From the cell containing the given text, extract its center point as (X, Y) coordinate. 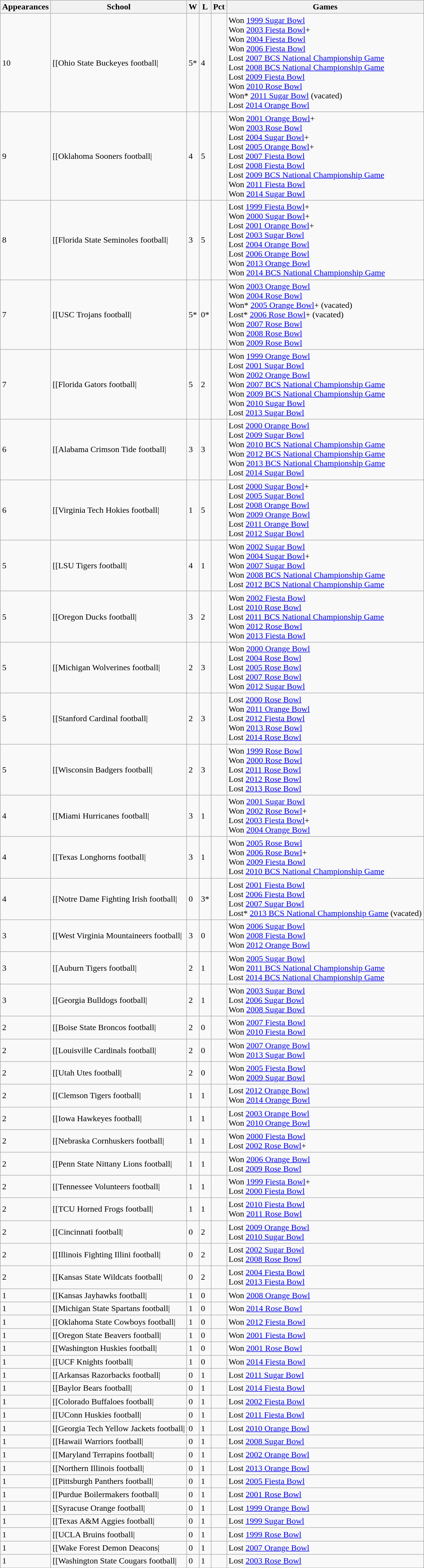
[[Clemson Tigers football| (119, 1095)
[[Michigan State Spartans football| (119, 1309)
Lost 2000 Rose BowlWon 2011 Orange BowlLost 2012 Fiesta BowlWon 2013 Rose BowlLost 2014 Rose Bowl (325, 718)
[[TCU Horned Frogs football| (119, 1209)
[[Northern Illinois football| (119, 1468)
Lost 2007 Orange Bowl (325, 1548)
Lost 1999 Orange Bowl (325, 1508)
[[LSU Tigers football| (119, 565)
Lost 2000 Sugar Bowl+Lost 2005 Sugar BowlLost 2008 Orange BowlWon 2009 Orange BowlLost 2011 Orange BowlLost 2012 Sugar Bowl (325, 510)
[[Iowa Hawkeyes football| (119, 1118)
Lost 2009 Orange BowlLost 2010 Sugar Bowl (325, 1232)
Games (325, 7)
[[Cincinnati football| (119, 1232)
8 (25, 240)
[[Florida State Seminoles football| (119, 240)
Won 2001 Rose Bowl (325, 1348)
Lost 1999 Rose Bowl (325, 1534)
[[UConn Huskies football| (119, 1415)
[[Washington State Cougars football| (119, 1561)
[[Hawaii Warriors football| (119, 1441)
Lost 2001 Fiesta BowlLost 2006 Fiesta BowlLost 2007 Sugar BowlLost* 2013 BCS National Championship Game (vacated) (325, 899)
[[Oklahoma State Cowboys football| (119, 1322)
Won 2001 Sugar BowlWon 2002 Rose Bowl+Lost 2003 Fiesta Bowl+Won 2004 Orange Bowl (325, 816)
[[Georgia Tech Yellow Jackets football| (119, 1428)
Won 2007 Fiesta BowlWon 2010 Fiesta Bowl (325, 1028)
Won 2005 Sugar BowlWon 2011 BCS National Championship GameLost 2014 BCS National Championship Game (325, 968)
Lost 2011 Sugar Bowl (325, 1375)
[[Virginia Tech Hokies football| (119, 510)
[[Auburn Tigers football| (119, 968)
[[West Virginia Mountaineers football| (119, 936)
0* (205, 315)
[[Syracuse Orange football| (119, 1508)
[[USC Trojans football| (119, 315)
[[Alabama Crimson Tide football| (119, 450)
Appearances (25, 7)
[[Maryland Terrapins football| (119, 1455)
Won 2005 Rose BowlWon 2006 Rose Bowl+Won 2009 Fiesta BowlLost 2010 BCS National Championship Game (325, 857)
[[Colorado Buffaloes football| (119, 1401)
[[Michigan Wolverines football| (119, 667)
Lost 2003 Rose Bowl (325, 1561)
[[Ohio State Buckeyes football| (119, 63)
9 (25, 156)
Lost 2002 Orange Bowl (325, 1455)
Lost 2005 Fiesta Bowl (325, 1481)
[[UCF Knights football| (119, 1362)
Won 2006 Sugar BowlWon 2008 Fiesta BowlWon 2012 Orange Bowl (325, 936)
[[Wake Forest Demon Deacons| (119, 1548)
[[UCLA Bruins football| (119, 1534)
[[Oregon State Beavers football| (119, 1335)
Won 2001 Fiesta Bowl (325, 1335)
Lost 2003 Orange BowlWon 2010 Orange Bowl (325, 1118)
Won 2002 Fiesta BowlLost 2010 Rose BowlLost 2011 BCS National Championship GameWon 2012 Rose BowlWon 2013 Fiesta Bowl (325, 616)
Won 2014 Fiesta Bowl (325, 1362)
[[Kansas State Wildcats football| (119, 1278)
Lost 2001 Rose Bowl (325, 1495)
[[Georgia Bulldogs football| (119, 1000)
Won 2007 Orange BowlWon 2013 Sugar Bowl (325, 1050)
[[Louisville Cardinals football| (119, 1050)
[[Illinois Fighting Illini football| (119, 1255)
3* (205, 899)
Won 1999 Fiesta Bowl+Lost 2000 Fiesta Bowl (325, 1186)
Lost 2002 Fiesta Bowl (325, 1401)
Lost 2011 Fiesta Bowl (325, 1415)
[[Wisconsin Badgers football| (119, 770)
[[Notre Dame Fighting Irish football| (119, 899)
Lost 2004 Fiesta BowlLost 2013 Fiesta Bowl (325, 1278)
Won 2000 Orange BowlLost 2004 Rose BowlLost 2005 Rose BowlLost 2007 Rose BowlWon 2012 Sugar Bowl (325, 667)
[[Utah Utes football| (119, 1073)
[[Texas A&M Aggies football| (119, 1521)
Won 2000 Fiesta BowlLost 2002 Rose Bowl+ (325, 1141)
School (119, 7)
[[Washington Huskies football| (119, 1348)
W (193, 7)
[[Oregon Ducks football| (119, 616)
Won 2008 Orange Bowl (325, 1295)
[[Purdue Boilermakers football| (119, 1495)
[[Oklahoma Sooners football| (119, 156)
Lost 1999 Sugar Bowl (325, 1521)
Lost 2013 Orange Bowl (325, 1468)
Won 2005 Fiesta BowlWon 2009 Sugar Bowl (325, 1073)
[[Stanford Cardinal football| (119, 718)
[[Boise State Broncos football| (119, 1028)
[[Nebraska Cornhuskers football| (119, 1141)
Won 2006 Orange BowlLost 2009 Rose Bowl (325, 1164)
Lost 2012 Orange BowlWon 2014 Orange Bowl (325, 1095)
L (205, 7)
[[Baylor Bears football| (119, 1388)
Won 2002 Sugar BowlWon 2004 Sugar Bowl+Won 2007 Sugar BowlWon 2008 BCS National Championship GameLost 2012 BCS National Championship Game (325, 565)
[[Arkansas Razorbacks football| (119, 1375)
Lost 2010 Fiesta BowlWon 2011 Rose Bowl (325, 1209)
Pct (219, 7)
[[Kansas Jayhawks football| (119, 1295)
[[Tennessee Volunteers football| (119, 1186)
[[Florida Gators football| (119, 384)
10 (25, 63)
[[Texas Longhorns football| (119, 857)
Lost 2008 Sugar Bowl (325, 1441)
Lost 2014 Fiesta Bowl (325, 1388)
Won 2012 Fiesta Bowl (325, 1322)
Lost 2002 Sugar BowlLost 2008 Rose Bowl (325, 1255)
Won 2003 Sugar BowlLost 2006 Sugar BowlWon 2008 Sugar Bowl (325, 1000)
Won 2014 Rose Bowl (325, 1309)
Won 1999 Rose BowlWon 2000 Rose BowlLost 2011 Rose BowlLost 2012 Rose BowlLost 2013 Rose Bowl (325, 770)
[[Pittsburgh Panthers football| (119, 1481)
[[Penn State Nittany Lions football| (119, 1164)
[[Miami Hurricanes football| (119, 816)
Lost 2010 Orange Bowl (325, 1428)
